From the cell containing the given text, extract its center point as [X, Y] coordinate. 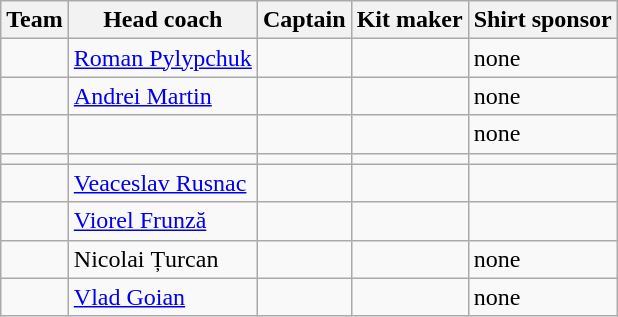
Vlad Goian [162, 297]
Veaceslav Rusnac [162, 183]
Andrei Martin [162, 96]
Viorel Frunză [162, 221]
Team [35, 20]
Captain [304, 20]
Roman Pylypchuk [162, 58]
Shirt sponsor [542, 20]
Head coach [162, 20]
Kit maker [410, 20]
Nicolai Țurcan [162, 259]
